Return (x, y) of the center of cell containing provided text 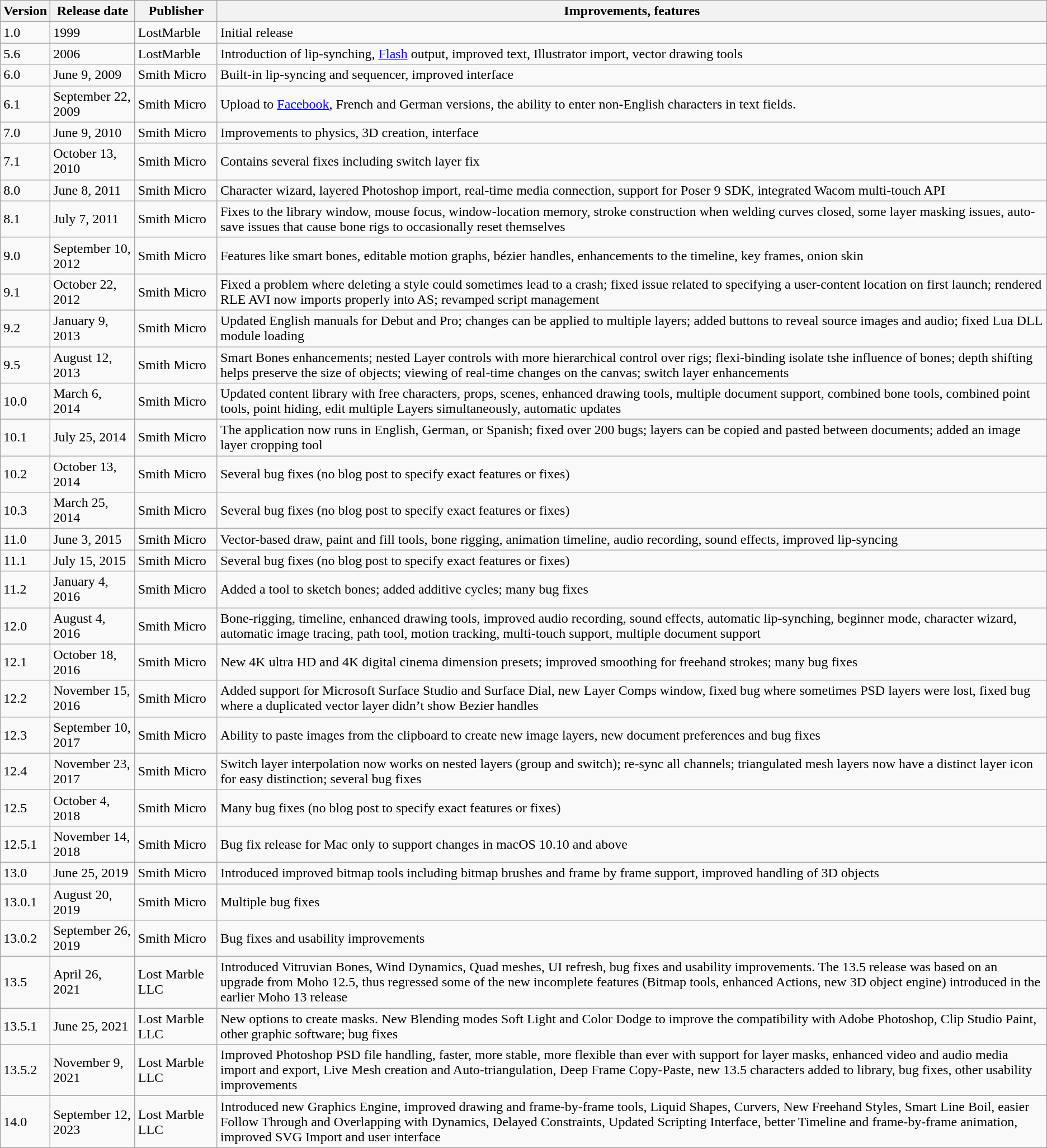
July 25, 2014 (93, 437)
October 13, 2010 (93, 161)
12.0 (26, 625)
8.0 (26, 190)
October 18, 2016 (93, 662)
August 20, 2019 (93, 902)
Upload to Facebook, French and German versions, the ability to enter non-English characters in text fields. (632, 104)
Contains several fixes including switch layer fix (632, 161)
9.5 (26, 365)
Character wizard, layered Photoshop import, real-time media connection, support for Poser 9 SDK, integrated Wacom multi-touch API (632, 190)
13.5 (26, 982)
November 15, 2016 (93, 698)
12.5 (26, 808)
August 4, 2016 (93, 625)
September 12, 2023 (93, 1122)
June 25, 2021 (93, 1026)
November 9, 2021 (93, 1070)
12.3 (26, 735)
Multiple bug fixes (632, 902)
September 22, 2009 (93, 104)
9.0 (26, 255)
13.5.1 (26, 1026)
10.0 (26, 402)
12.2 (26, 698)
12.4 (26, 771)
10.3 (26, 510)
11.1 (26, 561)
6.0 (26, 75)
9.1 (26, 292)
11.0 (26, 539)
13.5.2 (26, 1070)
June 3, 2015 (93, 539)
January 9, 2013 (93, 328)
Ability to paste images from the clipboard to create new image layers, new document preferences and bug fixes (632, 735)
Bug fixes and usability improvements (632, 939)
12.1 (26, 662)
Introduced improved bitmap tools including bitmap brushes and frame by frame support, improved handling of 3D objects (632, 873)
1999 (93, 32)
August 12, 2013 (93, 365)
Improvements to physics, 3D creation, interface (632, 133)
November 14, 2018 (93, 844)
September 10, 2012 (93, 255)
13.0.2 (26, 939)
6.1 (26, 104)
October 4, 2018 (93, 808)
Built-in lip-syncing and sequencer, improved interface (632, 75)
June 9, 2010 (93, 133)
Introduction of lip-synching, Flash output, improved text, Illustrator import, vector drawing tools (632, 54)
October 22, 2012 (93, 292)
January 4, 2016 (93, 590)
October 13, 2014 (93, 474)
Publisher (176, 11)
April 26, 2021 (93, 982)
Vector-based draw, paint and fill tools, bone rigging, animation timeline, audio recording, sound effects, improved lip-syncing (632, 539)
September 26, 2019 (93, 939)
10.1 (26, 437)
June 25, 2019 (93, 873)
13.0 (26, 873)
5.6 (26, 54)
13.0.1 (26, 902)
June 9, 2009 (93, 75)
Version (26, 11)
New 4K ultra HD and 4K digital cinema dimension presets; improved smoothing for freehand strokes; many bug fixes (632, 662)
12.5.1 (26, 844)
11.2 (26, 590)
7.1 (26, 161)
8.1 (26, 219)
June 8, 2011 (93, 190)
March 25, 2014 (93, 510)
2006 (93, 54)
Release date (93, 11)
1.0 (26, 32)
Improvements, features (632, 11)
9.2 (26, 328)
July 15, 2015 (93, 561)
Initial release (632, 32)
March 6, 2014 (93, 402)
July 7, 2011 (93, 219)
Features like smart bones, editable motion graphs, bézier handles, enhancements to the timeline, key frames, onion skin (632, 255)
7.0 (26, 133)
Added a tool to sketch bones; added additive cycles; many bug fixes (632, 590)
14.0 (26, 1122)
10.2 (26, 474)
Bug fix release for Mac only to support changes in macOS 10.10 and above (632, 844)
September 10, 2017 (93, 735)
Many bug fixes (no blog post to specify exact features or fixes) (632, 808)
November 23, 2017 (93, 771)
